Extract the [x, y] coordinate from the center of the cell holding the provided text.  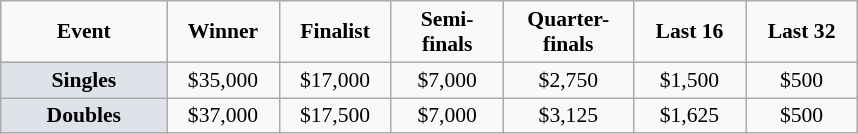
Semi-finals [447, 32]
$1,500 [689, 80]
$35,000 [223, 80]
Doubles [84, 116]
$17,500 [335, 116]
Event [84, 32]
Singles [84, 80]
Last 16 [689, 32]
$17,000 [335, 80]
Last 32 [802, 32]
$3,125 [568, 116]
$2,750 [568, 80]
Winner [223, 32]
$1,625 [689, 116]
$37,000 [223, 116]
Finalist [335, 32]
Quarter-finals [568, 32]
